Find where the given text appears and provide that cell's center as (X, Y) coordinate. 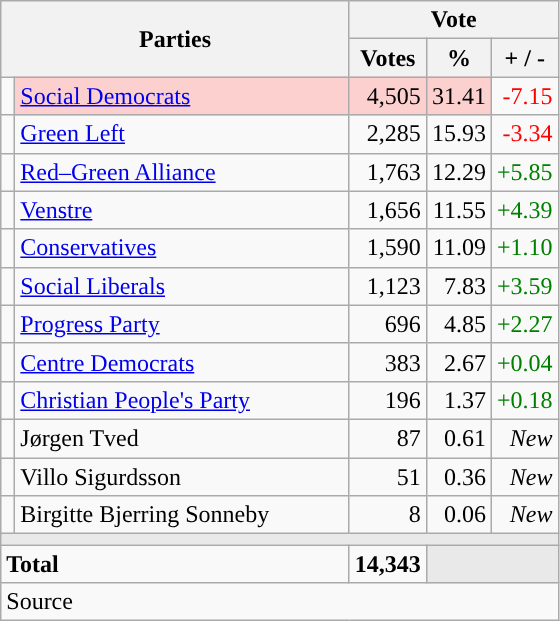
+2.27 (524, 324)
1.37 (458, 400)
Vote (454, 20)
-7.15 (524, 96)
11.09 (458, 248)
14,343 (388, 564)
+0.04 (524, 362)
Source (280, 602)
% (458, 58)
1,590 (388, 248)
31.41 (458, 96)
Social Liberals (182, 286)
+5.85 (524, 172)
12.29 (458, 172)
Green Left (182, 134)
2,285 (388, 134)
Parties (176, 39)
15.93 (458, 134)
+0.18 (524, 400)
Birgitte Bjerring Sonneby (182, 515)
Total (176, 564)
87 (388, 438)
+4.39 (524, 210)
Red–Green Alliance (182, 172)
-3.34 (524, 134)
383 (388, 362)
Venstre (182, 210)
Christian People's Party (182, 400)
+ / - (524, 58)
7.83 (458, 286)
Social Democrats (182, 96)
Centre Democrats (182, 362)
8 (388, 515)
0.36 (458, 477)
Conservatives (182, 248)
4,505 (388, 96)
2.67 (458, 362)
196 (388, 400)
Jørgen Tved (182, 438)
Votes (388, 58)
Progress Party (182, 324)
1,123 (388, 286)
+1.10 (524, 248)
51 (388, 477)
0.61 (458, 438)
+3.59 (524, 286)
11.55 (458, 210)
696 (388, 324)
1,656 (388, 210)
Villo Sigurdsson (182, 477)
4.85 (458, 324)
0.06 (458, 515)
1,763 (388, 172)
